For the text-containing cell, return its midpoint in (x, y) coordinate format. 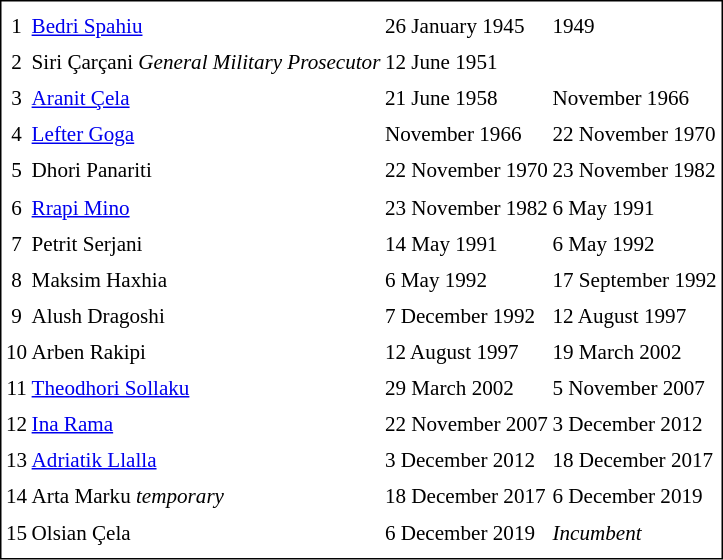
Bedri Spahiu (206, 26)
Adriatik Llalla (206, 460)
5 (16, 171)
3 (16, 99)
14 May 1991 (466, 243)
Alush Dragoshi (206, 316)
29 March 2002 (466, 388)
21 June 1958 (466, 99)
1 (16, 26)
5 November 2007 (634, 388)
Arta Marku temporary (206, 497)
12 June 1951 (466, 63)
6 May 1991 (634, 207)
Ina Rama (206, 424)
Dhori Panariti (206, 171)
9 (16, 316)
26 January 1945 (466, 26)
13 (16, 460)
Arben Rakipi (206, 352)
Incumbent (634, 533)
Aranit Çela (206, 99)
Lefter Goga (206, 135)
Siri Çarçani General Military Prosecutor (206, 63)
4 (16, 135)
2 (16, 63)
8 (16, 280)
Maksim Haxhia (206, 280)
17 September 1992 (634, 280)
7 (16, 243)
15 (16, 533)
Petrit Serjani (206, 243)
22 November 2007 (466, 424)
19 March 2002 (634, 352)
10 (16, 352)
Rrapi Mino (206, 207)
12 (16, 424)
Theodhori Sollaku (206, 388)
14 (16, 497)
11 (16, 388)
1949 (634, 26)
Olsian Çela (206, 533)
7 December 1992 (466, 316)
6 (16, 207)
